Scan for the cell matching the given text and deliver its (x, y) coordinate at center. 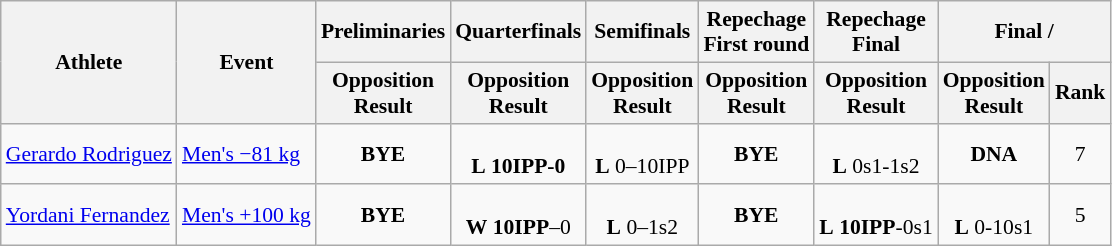
Final / (1024, 32)
L 10IPP-0s1 (876, 216)
DNA (994, 154)
Gerardo Rodriguez (89, 154)
Semifinals (642, 32)
Yordani Fernandez (89, 216)
5 (1080, 216)
Athlete (89, 62)
Rank (1080, 92)
Quarterfinals (518, 32)
L 10IPP-0 (518, 154)
Men's −81 kg (246, 154)
W 10IPP–0 (518, 216)
RepechageFirst round (756, 32)
Preliminaries (383, 32)
RepechageFinal (876, 32)
Men's +100 kg (246, 216)
7 (1080, 154)
Event (246, 62)
L 0s1-1s2 (876, 154)
L 0-10s1 (994, 216)
L 0–1s2 (642, 216)
L 0–10IPP (642, 154)
